Output the [x, y] coordinate of the center of the cell containing the given text.  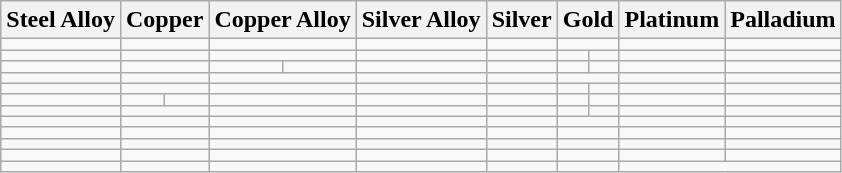
Copper Alloy [282, 20]
Steel Alloy [61, 20]
Silver [522, 20]
Gold [588, 20]
Silver Alloy [421, 20]
Platinum [672, 20]
Copper [164, 20]
Palladium [783, 20]
